Extract the [x, y] coordinate from the center of the cell holding the provided text.  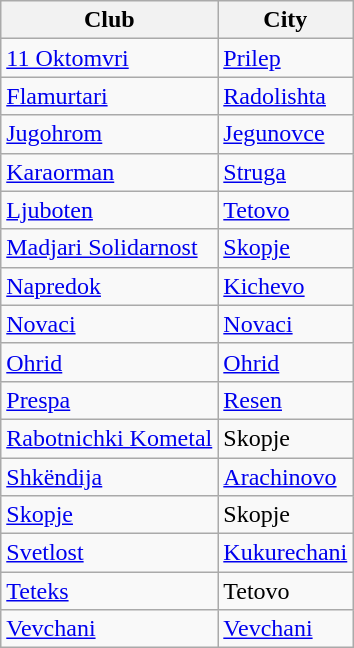
Svetlost [110, 553]
Teteks [110, 591]
Flamurtari [110, 96]
Jugohrom [110, 134]
City [286, 20]
Prespa [110, 400]
Karaorman [110, 172]
Kichevo [286, 286]
Kukurechani [286, 553]
Arachinovo [286, 477]
Ljuboten [110, 210]
Resen [286, 400]
Club [110, 20]
Rabotnichki Kometal [110, 438]
Jegunovce [286, 134]
11 Oktomvri [110, 58]
Prilep [286, 58]
Madjari Solidarnost [110, 248]
Shkëndija [110, 477]
Napredok [110, 286]
Struga [286, 172]
Radolishta [286, 96]
